Find where the given text appears and provide that cell's center as [X, Y] coordinate. 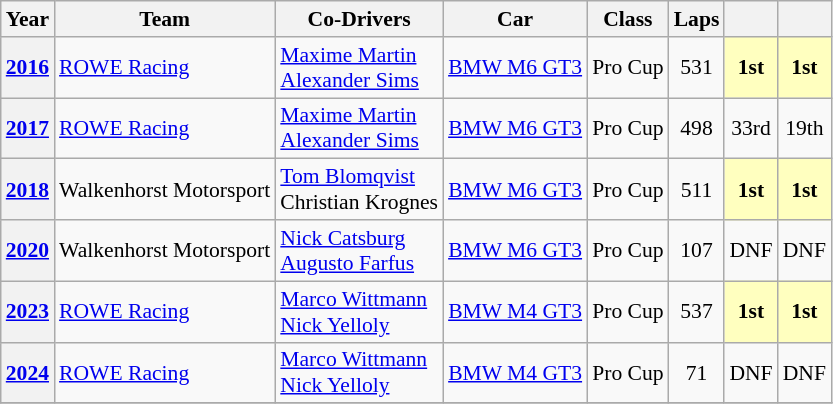
19th [804, 128]
71 [697, 372]
Team [164, 19]
2020 [28, 250]
511 [697, 190]
2024 [28, 372]
33rd [750, 128]
2016 [28, 68]
Co-Drivers [359, 19]
531 [697, 68]
2017 [28, 128]
Year [28, 19]
498 [697, 128]
Car [515, 19]
Nick Catsburg Augusto Farfus [359, 250]
107 [697, 250]
Tom Blomqvist Christian Krognes [359, 190]
Laps [697, 19]
537 [697, 312]
2023 [28, 312]
2018 [28, 190]
Class [628, 19]
